Return (x, y) of the center of cell containing provided text 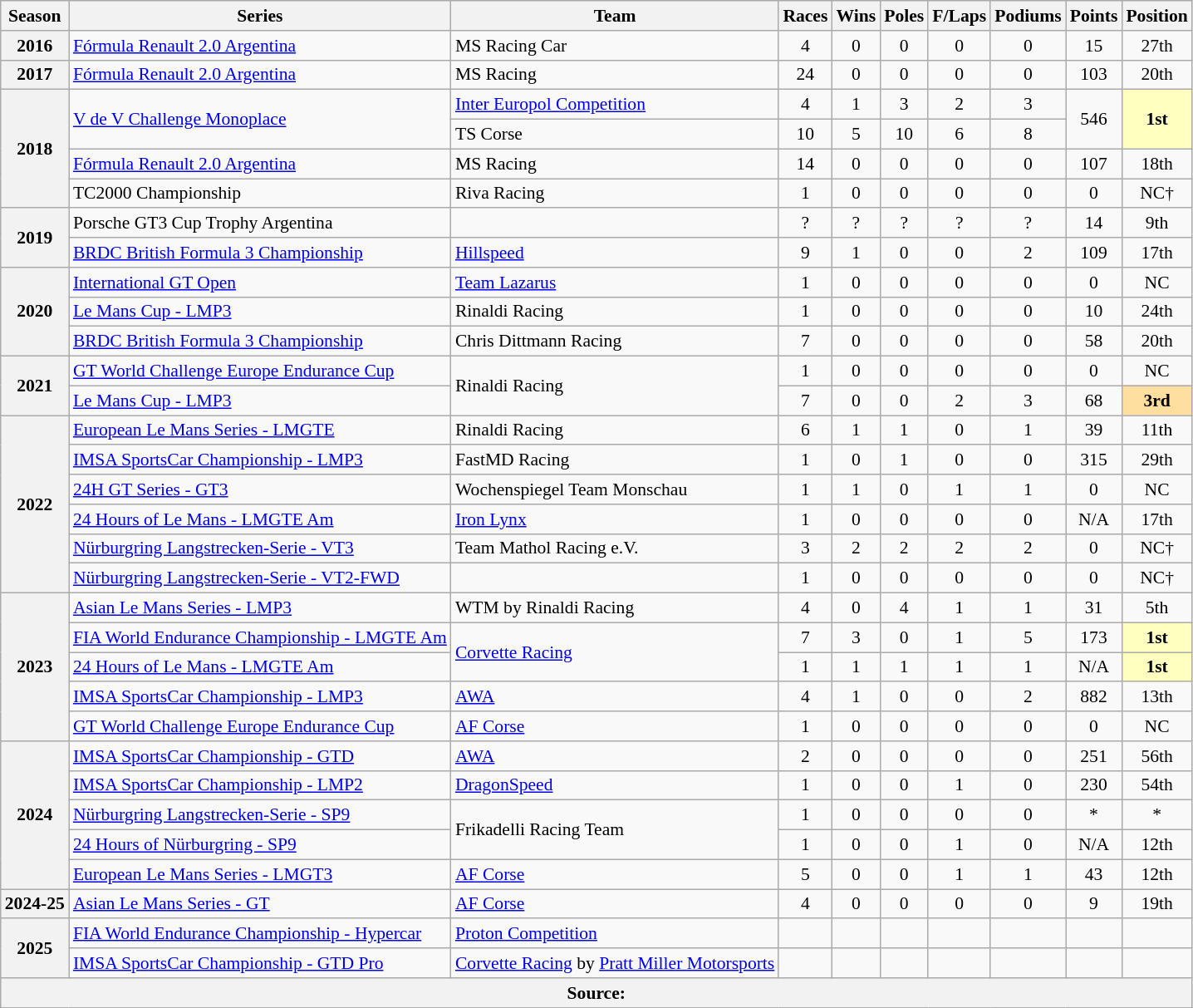
2024-25 (35, 904)
19th (1156, 904)
2020 (35, 312)
Porsche GT3 Cup Trophy Argentina (260, 224)
IMSA SportsCar Championship - GTD (260, 756)
Wins (856, 16)
2017 (35, 75)
18th (1156, 164)
39 (1094, 430)
Races (805, 16)
European Le Mans Series - LMGTE (260, 430)
546 (1094, 120)
2016 (35, 46)
Proton Competition (615, 934)
882 (1094, 697)
251 (1094, 756)
13th (1156, 697)
Position (1156, 16)
FastMD Racing (615, 460)
V de V Challenge Monoplace (260, 120)
9th (1156, 224)
Frikadelli Racing Team (615, 829)
Nürburgring Langstrecken-Serie - SP9 (260, 815)
24 (805, 75)
Hillspeed (615, 253)
Riva Racing (615, 194)
Chris Dittmann Racing (615, 342)
FIA World Endurance Championship - Hypercar (260, 934)
Poles (904, 16)
Nürburgring Langstrecken-Serie - VT3 (260, 548)
Team (615, 16)
173 (1094, 637)
29th (1156, 460)
TS Corse (615, 135)
103 (1094, 75)
27th (1156, 46)
IMSA SportsCar Championship - GTD Pro (260, 963)
Team Mathol Racing e.V. (615, 548)
107 (1094, 164)
MS Racing Car (615, 46)
230 (1094, 785)
Asian Le Mans Series - LMP3 (260, 608)
315 (1094, 460)
TC2000 Championship (260, 194)
43 (1094, 874)
International GT Open (260, 283)
WTM by Rinaldi Racing (615, 608)
2025 (35, 949)
Asian Le Mans Series - GT (260, 904)
68 (1094, 401)
Points (1094, 16)
2023 (35, 667)
Iron Lynx (615, 519)
2021 (35, 386)
11th (1156, 430)
Corvette Racing by Pratt Miller Motorsports (615, 963)
DragonSpeed (615, 785)
Series (260, 16)
24H GT Series - GT3 (260, 489)
15 (1094, 46)
56th (1156, 756)
IMSA SportsCar Championship - LMP2 (260, 785)
24th (1156, 312)
Source: (596, 993)
Season (35, 16)
Wochenspiegel Team Monschau (615, 489)
FIA World Endurance Championship - LMGTE Am (260, 637)
Nürburgring Langstrecken-Serie - VT2-FWD (260, 578)
Corvette Racing (615, 652)
3rd (1156, 401)
5th (1156, 608)
Inter Europol Competition (615, 105)
2018 (35, 149)
F/Laps (959, 16)
2019 (35, 238)
Team Lazarus (615, 283)
2022 (35, 504)
58 (1094, 342)
31 (1094, 608)
2024 (35, 815)
8 (1029, 135)
109 (1094, 253)
54th (1156, 785)
European Le Mans Series - LMGT3 (260, 874)
24 Hours of Nürburgring - SP9 (260, 845)
Podiums (1029, 16)
